Detect which cell encompasses the target text, then output its [x, y] center coordinate. 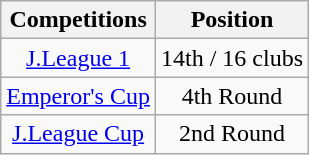
4th Round [232, 96]
14th / 16 clubs [232, 58]
Emperor's Cup [78, 96]
2nd Round [232, 134]
J.League 1 [78, 58]
Position [232, 20]
Competitions [78, 20]
J.League Cup [78, 134]
